Detect which cell encompasses the target text, then output its (x, y) center coordinate. 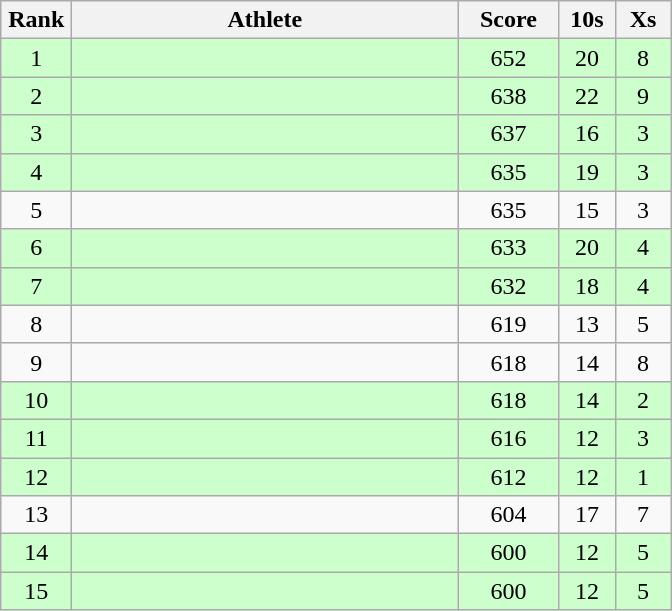
638 (508, 96)
Athlete (265, 20)
11 (36, 438)
6 (36, 248)
Rank (36, 20)
22 (587, 96)
16 (587, 134)
612 (508, 477)
10s (587, 20)
632 (508, 286)
616 (508, 438)
19 (587, 172)
Xs (643, 20)
619 (508, 324)
652 (508, 58)
604 (508, 515)
17 (587, 515)
Score (508, 20)
18 (587, 286)
10 (36, 400)
637 (508, 134)
633 (508, 248)
